Provide the (x, y) coordinate of the cell's center where the given text is located.  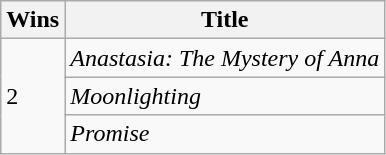
Title (225, 20)
Anastasia: The Mystery of Anna (225, 58)
Promise (225, 134)
2 (33, 96)
Wins (33, 20)
Moonlighting (225, 96)
